Pinpoint the cell where the given text exists, returning its [X, Y] midpoint coordinate. 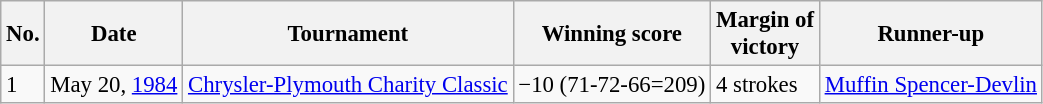
4 strokes [766, 85]
Runner-up [930, 34]
Muffin Spencer-Devlin [930, 85]
Chrysler-Plymouth Charity Classic [348, 85]
Tournament [348, 34]
May 20, 1984 [114, 85]
No. [23, 34]
−10 (71-72-66=209) [612, 85]
Winning score [612, 34]
1 [23, 85]
Date [114, 34]
Margin ofvictory [766, 34]
